Return the [X, Y] coordinate for the center point of the cell that contains the specified text.  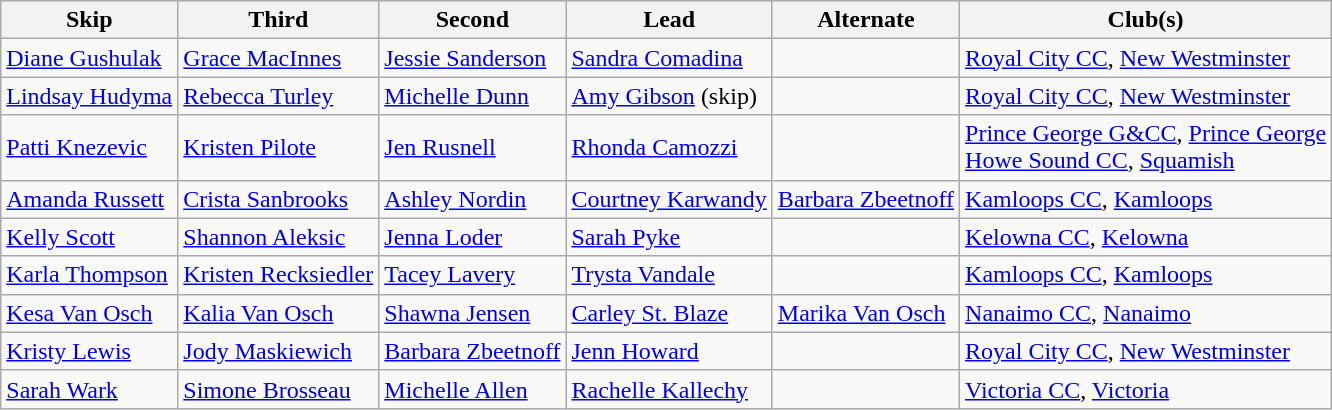
Simone Brosseau [278, 389]
Nanaimo CC, Nanaimo [1146, 313]
Marika Van Osch [866, 313]
Jessie Sanderson [472, 58]
Sandra Comadina [669, 58]
Club(s) [1146, 20]
Kalia Van Osch [278, 313]
Third [278, 20]
Lead [669, 20]
Tacey Lavery [472, 275]
Amy Gibson (skip) [669, 96]
Jenna Loder [472, 237]
Second [472, 20]
Crista Sanbrooks [278, 199]
Amanda Russett [90, 199]
Trysta Vandale [669, 275]
Michelle Allen [472, 389]
Lindsay Hudyma [90, 96]
Shawna Jensen [472, 313]
Courtney Karwandy [669, 199]
Carley St. Blaze [669, 313]
Shannon Aleksic [278, 237]
Alternate [866, 20]
Kristen Pilote [278, 148]
Skip [90, 20]
Prince George G&CC, Prince George Howe Sound CC, Squamish [1146, 148]
Kristy Lewis [90, 351]
Victoria CC, Victoria [1146, 389]
Rhonda Camozzi [669, 148]
Ashley Nordin [472, 199]
Sarah Pyke [669, 237]
Sarah Wark [90, 389]
Kristen Recksiedler [278, 275]
Kesa Van Osch [90, 313]
Jody Maskiewich [278, 351]
Diane Gushulak [90, 58]
Jenn Howard [669, 351]
Patti Knezevic [90, 148]
Michelle Dunn [472, 96]
Kelowna CC, Kelowna [1146, 237]
Karla Thompson [90, 275]
Rachelle Kallechy [669, 389]
Kelly Scott [90, 237]
Grace MacInnes [278, 58]
Jen Rusnell [472, 148]
Rebecca Turley [278, 96]
